Locate the cell with the specified text and output its (X, Y) center coordinate. 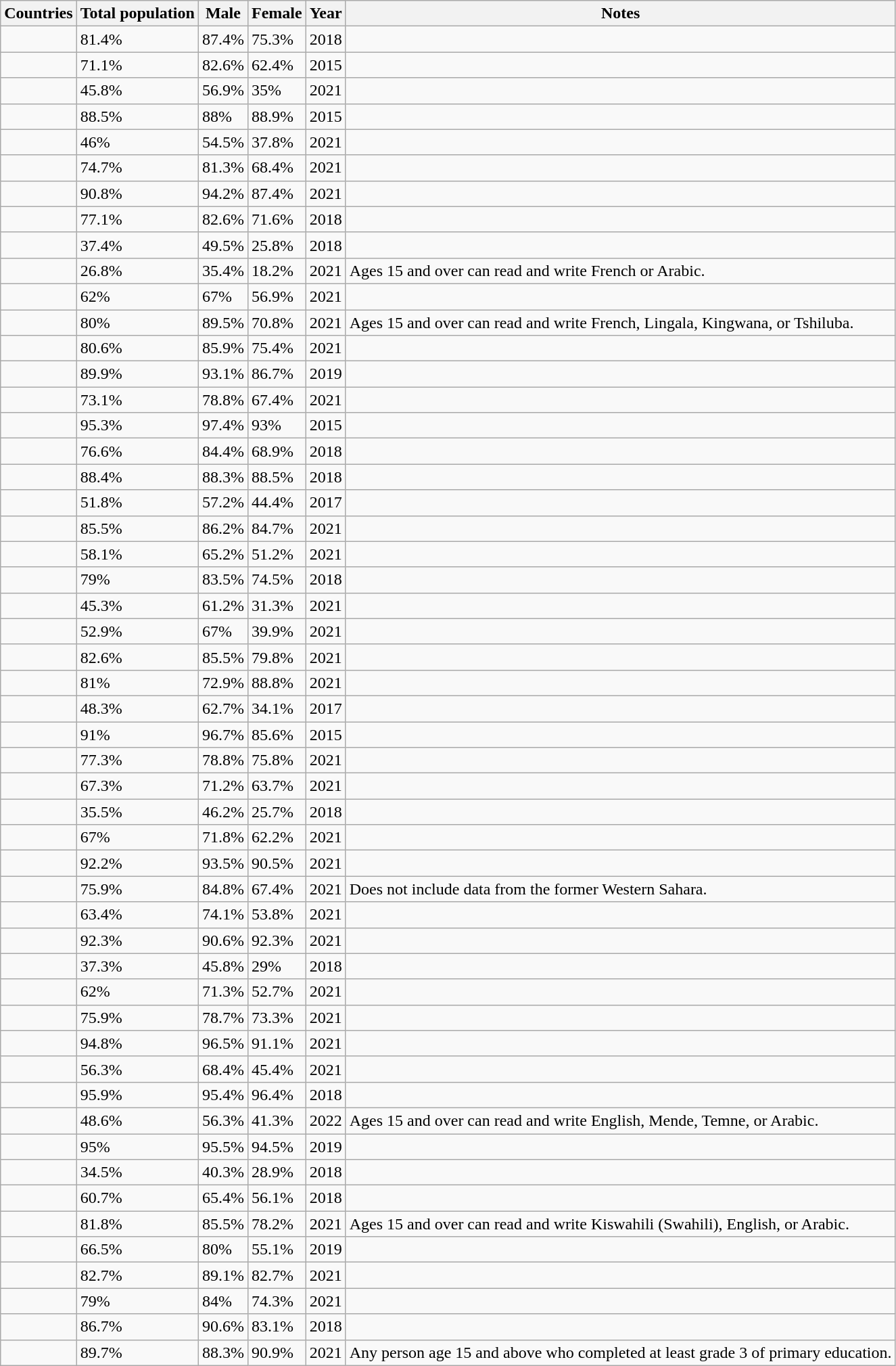
29% (277, 966)
95% (137, 1147)
94.5% (277, 1147)
58.1% (137, 554)
84.8% (223, 889)
Countries (39, 14)
61.2% (223, 606)
90.8% (137, 193)
54.5% (223, 142)
65.2% (223, 554)
96.7% (223, 734)
88.4% (137, 477)
91.1% (277, 1043)
72.9% (223, 683)
55.1% (277, 1250)
18.2% (277, 271)
73.1% (137, 400)
28.9% (277, 1173)
78.2% (277, 1224)
46.2% (223, 812)
96.4% (277, 1095)
88.9% (277, 116)
84.4% (223, 451)
66.5% (137, 1250)
68.9% (277, 451)
76.6% (137, 451)
34.1% (277, 708)
Year (326, 14)
48.3% (137, 708)
94.2% (223, 193)
74.5% (277, 580)
41.3% (277, 1120)
73.3% (277, 1018)
83.5% (223, 580)
57.2% (223, 503)
95.9% (137, 1095)
46% (137, 142)
90.9% (277, 1352)
84% (223, 1301)
65.4% (223, 1198)
25.8% (277, 245)
94.8% (137, 1043)
93% (277, 426)
35.4% (223, 271)
75.3% (277, 39)
78.7% (223, 1018)
45.4% (277, 1069)
34.5% (137, 1173)
79.8% (277, 657)
92.2% (137, 863)
67.3% (137, 786)
95.3% (137, 426)
74.1% (223, 915)
2022 (326, 1120)
85.6% (277, 734)
Ages 15 and over can read and write French, Lingala, Kingwana, or Tshiluba. (621, 323)
74.3% (277, 1301)
40.3% (223, 1173)
89.5% (223, 323)
37.4% (137, 245)
35% (277, 91)
95.4% (223, 1095)
Female (277, 14)
Does not include data from the former Western Sahara. (621, 889)
45.3% (137, 606)
Notes (621, 14)
37.8% (277, 142)
37.3% (137, 966)
60.7% (137, 1198)
77.3% (137, 760)
62.4% (277, 65)
Male (223, 14)
Any person age 15 and above who completed at least grade 3 of primary education. (621, 1352)
31.3% (277, 606)
97.4% (223, 426)
53.8% (277, 915)
96.5% (223, 1043)
71.3% (223, 992)
63.4% (137, 915)
84.7% (277, 528)
Ages 15 and over can read and write French or Arabic. (621, 271)
77.1% (137, 219)
86.2% (223, 528)
44.4% (277, 503)
Ages 15 and over can read and write English, Mende, Temne, or Arabic. (621, 1120)
71.1% (137, 65)
85.9% (223, 348)
63.7% (277, 786)
51.2% (277, 554)
25.7% (277, 812)
52.9% (137, 631)
74.7% (137, 168)
75.4% (277, 348)
48.6% (137, 1120)
71.6% (277, 219)
71.2% (223, 786)
35.5% (137, 812)
56.1% (277, 1198)
91% (137, 734)
89.9% (137, 374)
39.9% (277, 631)
95.5% (223, 1147)
88% (223, 116)
62.7% (223, 708)
81.4% (137, 39)
88.8% (277, 683)
80.6% (137, 348)
49.5% (223, 245)
89.7% (137, 1352)
Ages 15 and over can read and write Kiswahili (Swahili), English, or Arabic. (621, 1224)
90.5% (277, 863)
62.2% (277, 838)
51.8% (137, 503)
70.8% (277, 323)
81% (137, 683)
93.5% (223, 863)
81.3% (223, 168)
75.8% (277, 760)
93.1% (223, 374)
81.8% (137, 1224)
26.8% (137, 271)
89.1% (223, 1275)
71.8% (223, 838)
83.1% (277, 1327)
52.7% (277, 992)
Total population (137, 14)
